Identify which cell holds the provided text, then report its [X, Y] central coordinate. 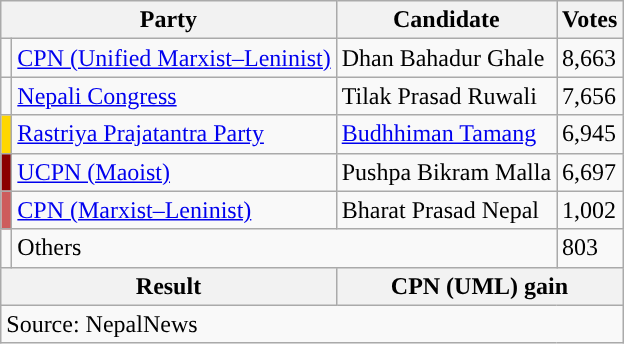
Pushpa Bikram Malla [446, 172]
UCPN (Maoist) [174, 172]
CPN (Marxist–Leninist) [174, 210]
CPN (UML) gain [480, 286]
Rastriya Prajatantra Party [174, 134]
803 [590, 248]
6,945 [590, 134]
8,663 [590, 58]
7,656 [590, 96]
Nepali Congress [174, 96]
Result [168, 286]
CPN (Unified Marxist–Leninist) [174, 58]
Party [168, 20]
Budhhiman Tamang [446, 134]
Votes [590, 20]
Bharat Prasad Nepal [446, 210]
Dhan Bahadur Ghale [446, 58]
6,697 [590, 172]
Others [284, 248]
1,002 [590, 210]
Source: NepalNews [312, 324]
Tilak Prasad Ruwali [446, 96]
Candidate [446, 20]
